From the cell containing the given text, extract its center point as (x, y) coordinate. 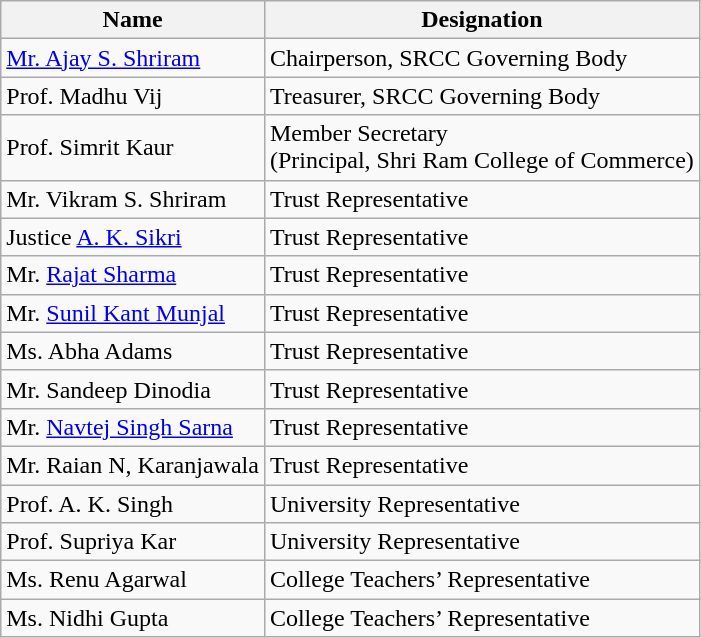
Prof. Simrit Kaur (133, 148)
Prof. Madhu Vij (133, 96)
Ms. Nidhi Gupta (133, 618)
Mr. Ajay S. Shriram (133, 58)
Mr. Sandeep Dinodia (133, 389)
Treasurer, SRCC Governing Body (482, 96)
Mr. Rajat Sharma (133, 275)
Ms. Renu Agarwal (133, 580)
Mr. Navtej Singh Sarna (133, 427)
Prof. Supriya Kar (133, 542)
Justice A. K. Sikri (133, 237)
Ms. Abha Adams (133, 351)
Mr. Vikram S. Shriram (133, 199)
Prof. A. K. Singh (133, 503)
Designation (482, 20)
Name (133, 20)
Mr. Raian N, Karanjawala (133, 465)
Member Secretary(Principal, Shri Ram College of Commerce) (482, 148)
Mr. Sunil Kant Munjal (133, 313)
Chairperson, SRCC Governing Body (482, 58)
